Capture the cell that displays the provided text and extract its [x, y] central coordinate. 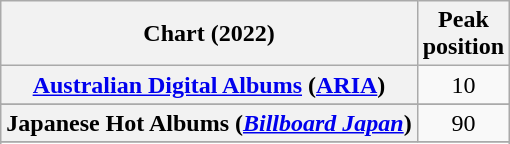
Chart (2022) [209, 34]
Australian Digital Albums (ARIA) [209, 85]
10 [463, 85]
Peakposition [463, 34]
Japanese Hot Albums (Billboard Japan) [209, 123]
90 [463, 123]
